From the cell containing the given text, extract its center point as (X, Y) coordinate. 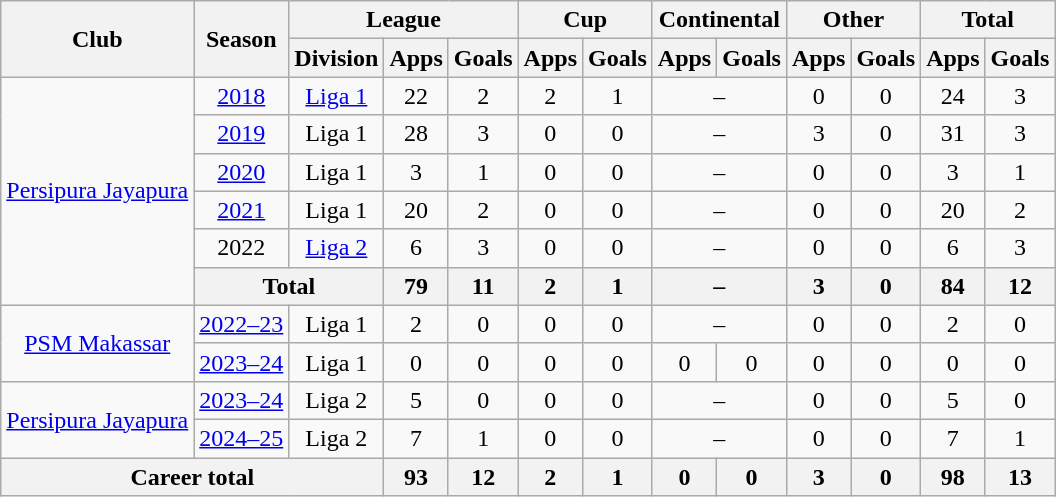
98 (953, 477)
11 (483, 286)
Division (336, 58)
79 (416, 286)
24 (953, 96)
Season (242, 39)
22 (416, 96)
Other (853, 20)
28 (416, 134)
2018 (242, 96)
League (404, 20)
2019 (242, 134)
2022 (242, 248)
PSM Makassar (98, 343)
2022–23 (242, 324)
Cup (585, 20)
13 (1020, 477)
93 (416, 477)
Club (98, 39)
31 (953, 134)
2020 (242, 172)
2021 (242, 210)
2024–25 (242, 438)
Continental (719, 20)
84 (953, 286)
Career total (192, 477)
